Search for the cell housing the specified text and yield its (X, Y) center coordinate. 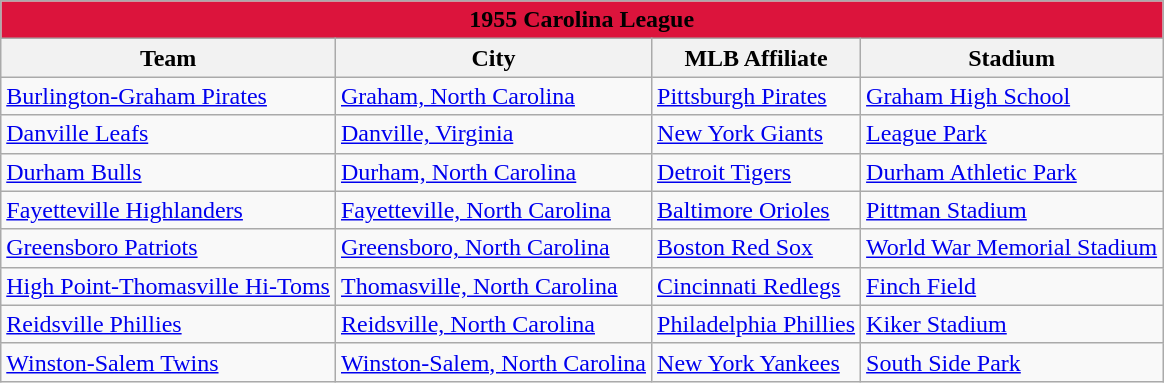
Greensboro, North Carolina (493, 248)
Stadium (1012, 58)
Winston-Salem Twins (168, 362)
Boston Red Sox (756, 248)
Graham, North Carolina (493, 96)
Reidsville, North Carolina (493, 324)
New York Giants (756, 134)
Greensboro Patriots (168, 248)
League Park (1012, 134)
World War Memorial Stadium (1012, 248)
Baltimore Orioles (756, 210)
Pittman Stadium (1012, 210)
Fayetteville Highlanders (168, 210)
Danville Leafs (168, 134)
Cincinnati Redlegs (756, 286)
Durham Athletic Park (1012, 172)
New York Yankees (756, 362)
MLB Affiliate (756, 58)
Reidsville Phillies (168, 324)
South Side Park (1012, 362)
Burlington-Graham Pirates (168, 96)
Finch Field (1012, 286)
Detroit Tigers (756, 172)
Winston-Salem, North Carolina (493, 362)
1955 Carolina League (582, 20)
High Point-Thomasville Hi-Toms (168, 286)
Team (168, 58)
Kiker Stadium (1012, 324)
City (493, 58)
Fayetteville, North Carolina (493, 210)
Thomasville, North Carolina (493, 286)
Durham Bulls (168, 172)
Danville, Virginia (493, 134)
Philadelphia Phillies (756, 324)
Durham, North Carolina (493, 172)
Pittsburgh Pirates (756, 96)
Graham High School (1012, 96)
